Detect which cell encompasses the target text, then output its [X, Y] center coordinate. 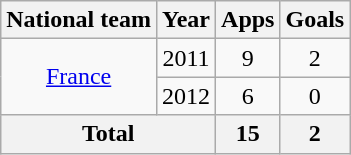
2012 [186, 96]
9 [248, 58]
2011 [186, 58]
France [79, 77]
15 [248, 134]
0 [315, 96]
Year [186, 20]
National team [79, 20]
Apps [248, 20]
6 [248, 96]
Total [108, 134]
Goals [315, 20]
